Pinpoint the cell where the given text exists, returning its [X, Y] midpoint coordinate. 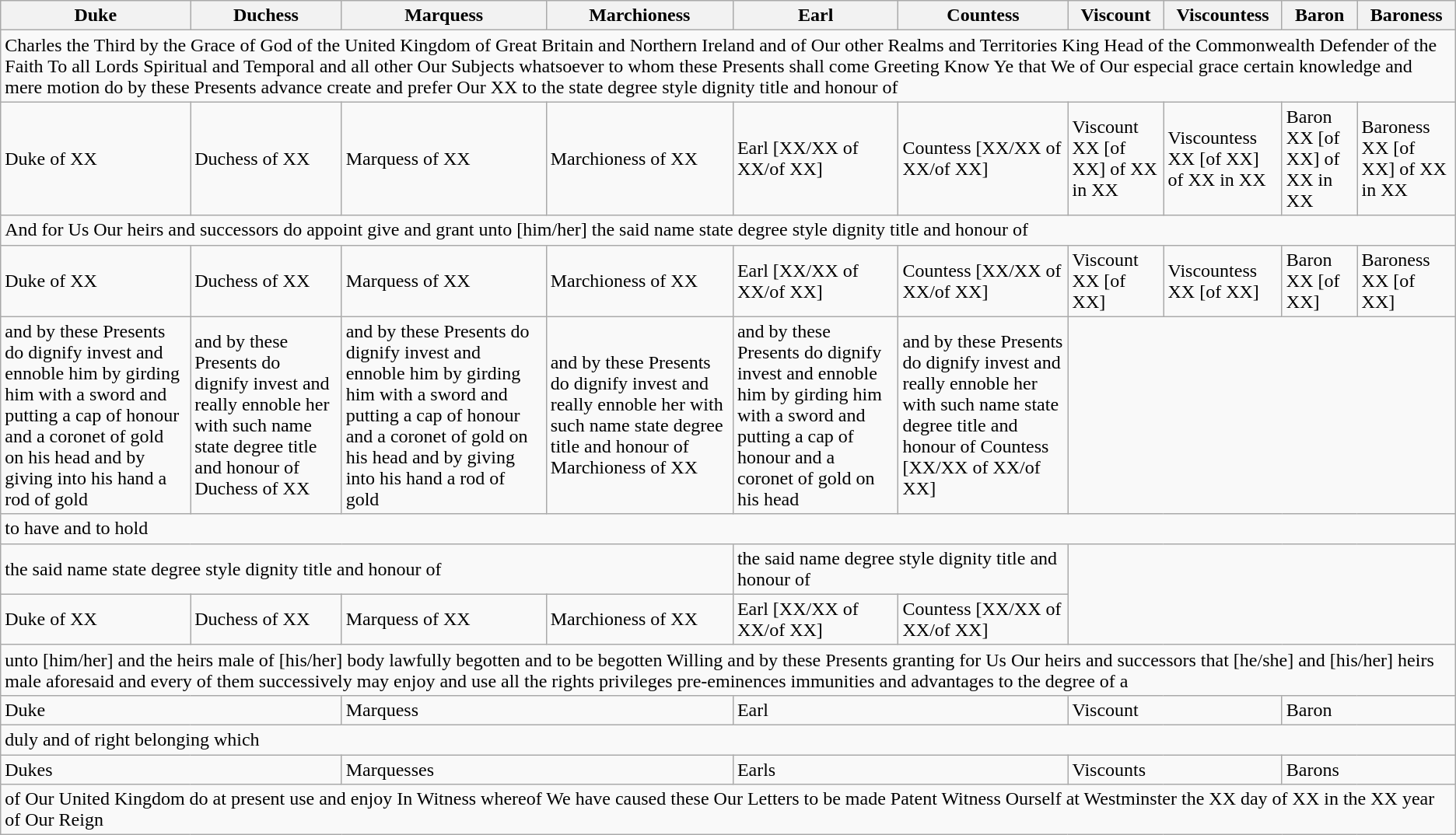
Duchess [266, 16]
Baron XX [of XX] [1319, 281]
to have and to hold [728, 529]
and by these Presents do dignify invest and really ennoble her with such name state degree title and honour of Duchess of XX [266, 415]
Baron XX [of XX] of XX in XX [1319, 159]
Viscountess XX [of XX] of XX in XX [1223, 159]
Baroness XX [of XX] [1406, 281]
the said name degree style dignity title and honour of [901, 569]
Viscount XX [of XX] [1115, 281]
Earls [901, 769]
Dukes [171, 769]
Viscount XX [of XX] of XX in XX [1115, 159]
and by these Presents do dignify invest and really ennoble her with such name state degree title and honour of Marchioness of XX [639, 415]
Marquesses [537, 769]
Marchioness [639, 16]
and by these Presents do dignify invest and ennoble him by girding him with a sword and putting a cap of honour and a coronet of gold on his head [815, 415]
duly and of right belonging which [728, 739]
Viscounts [1174, 769]
the said name state degree style dignity title and honour of [367, 569]
Baroness [1406, 16]
Baroness XX [of XX] of XX in XX [1406, 159]
Viscountess [1223, 16]
Barons [1369, 769]
and by these Presents do dignify invest and really ennoble her with such name state degree title and honour of Countess [XX/XX of XX/of XX] [983, 415]
Countess [983, 16]
Viscountess XX [of XX] [1223, 281]
And for Us Our heirs and successors do appoint give and grant unto [him/her] the said name state degree style dignity title and honour of [728, 230]
